For the text-containing cell, return its midpoint in (x, y) coordinate format. 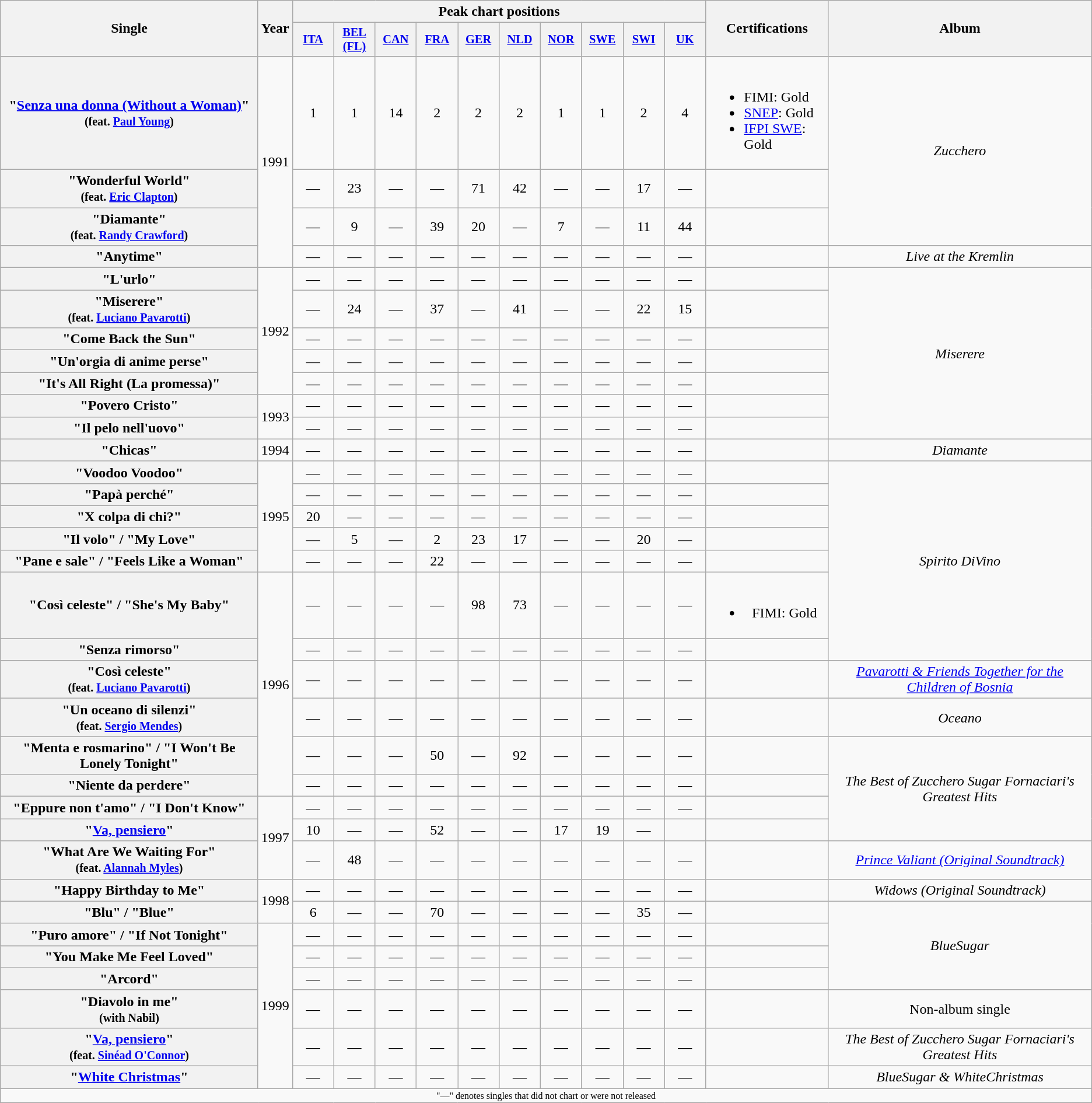
"Pane e sale" / "Feels Like a Woman" (129, 561)
52 (437, 830)
35 (644, 912)
42 (520, 189)
"Senza una donna (Without a Woman)"(feat. Paul Young) (129, 113)
"—" denotes singles that did not chart or were not released (546, 1095)
"Così celeste"(feat. Luciano Pavarotti) (129, 679)
Miserere (960, 354)
"What Are We Waiting For"(feat. Alannah Myles) (129, 860)
"Un oceano di silenzi"(feat. Sergio Mendes) (129, 718)
Peak chart positions (499, 12)
Spirito DiVino (960, 560)
Widows (Original Soundtrack) (960, 890)
73 (520, 606)
NLD (520, 40)
"Va, pensiero" (129, 830)
GER (478, 40)
50 (437, 755)
"White Christmas" (129, 1077)
Oceano (960, 718)
Live at the Kremlin (960, 257)
NOR (561, 40)
"Diamante"(feat. Randy Crawford) (129, 226)
Non-album single (960, 1008)
"Menta e rosmarino" / "I Won't Be Lonely Tonight" (129, 755)
BlueSugar (960, 945)
UK (685, 40)
9 (355, 226)
1991 (275, 162)
"Un'orgia di anime perse" (129, 361)
4 (685, 113)
Pavarotti & Friends Together for the Children of Bosnia (960, 679)
"Blu" / "Blue" (129, 912)
1996 (275, 685)
BlueSugar & WhiteChristmas (960, 1077)
"Puro amore" / "If Not Tonight" (129, 934)
FIMI: Gold (767, 606)
"Come Back the Sun" (129, 339)
11 (644, 226)
92 (520, 755)
1993 (275, 417)
"Il volo" / "My Love" (129, 539)
15 (685, 309)
"Miserere"(feat. Luciano Pavarotti) (129, 309)
"X colpa di chi?" (129, 516)
"L'urlo" (129, 279)
"Diavolo in me"(with Nabil) (129, 1008)
"Papà perché" (129, 494)
24 (355, 309)
Zucchero (960, 151)
1999 (275, 1006)
FIMI: GoldSNEP: GoldIFPI SWE: Gold (767, 113)
5 (355, 539)
BEL(FL) (355, 40)
1992 (275, 331)
"Va, pensiero"(feat. Sinéad O'Connor) (129, 1047)
ITA (313, 40)
"Wonderful World"(feat. Eric Clapton) (129, 189)
1994 (275, 450)
Diamante (960, 450)
FRA (437, 40)
"Chicas" (129, 450)
"You Make Me Feel Loved" (129, 957)
Album (960, 29)
14 (395, 113)
6 (313, 912)
70 (437, 912)
39 (437, 226)
41 (520, 309)
19 (602, 830)
44 (685, 226)
1997 (275, 838)
"Niente da perdere" (129, 786)
"It's All Right (La promessa)" (129, 383)
10 (313, 830)
98 (478, 606)
"Arcord" (129, 979)
Certifications (767, 29)
SWE (602, 40)
1998 (275, 901)
"Eppure non t'amo" / "I Don't Know" (129, 808)
"Il pelo nell'uovo" (129, 428)
1995 (275, 516)
71 (478, 189)
SWI (644, 40)
"Voodoo Voodoo" (129, 472)
37 (437, 309)
"Così celeste" / "She's My Baby" (129, 606)
"Senza rimorso" (129, 650)
7 (561, 226)
"Anytime" (129, 257)
Prince Valiant (Original Soundtrack) (960, 860)
CAN (395, 40)
Single (129, 29)
48 (355, 860)
Year (275, 29)
"Povero Cristo" (129, 406)
"Happy Birthday to Me" (129, 890)
